Locate the cell with the specified text and output its (X, Y) center coordinate. 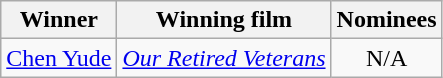
Nominees (386, 20)
Our Retired Veterans (224, 58)
N/A (386, 58)
Winning film (224, 20)
Chen Yude (59, 58)
Winner (59, 20)
